From the cell containing the given text, extract its center point as (x, y) coordinate. 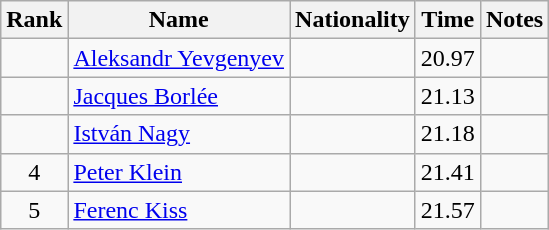
21.13 (448, 96)
4 (34, 172)
Rank (34, 20)
20.97 (448, 58)
21.18 (448, 134)
Aleksandr Yevgenyev (179, 58)
István Nagy (179, 134)
21.57 (448, 210)
Jacques Borlée (179, 96)
Name (179, 20)
21.41 (448, 172)
Nationality (353, 20)
Peter Klein (179, 172)
Notes (514, 20)
Ferenc Kiss (179, 210)
Time (448, 20)
5 (34, 210)
